Output the (X, Y) coordinate of the center of the cell containing the given text.  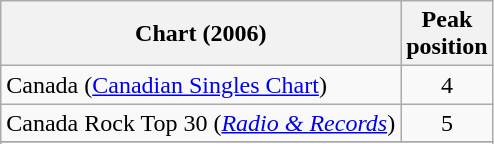
4 (447, 85)
5 (447, 123)
Chart (2006) (201, 34)
Canada Rock Top 30 (Radio & Records) (201, 123)
Canada (Canadian Singles Chart) (201, 85)
Peakposition (447, 34)
